Detect which cell encompasses the target text, then output its [x, y] center coordinate. 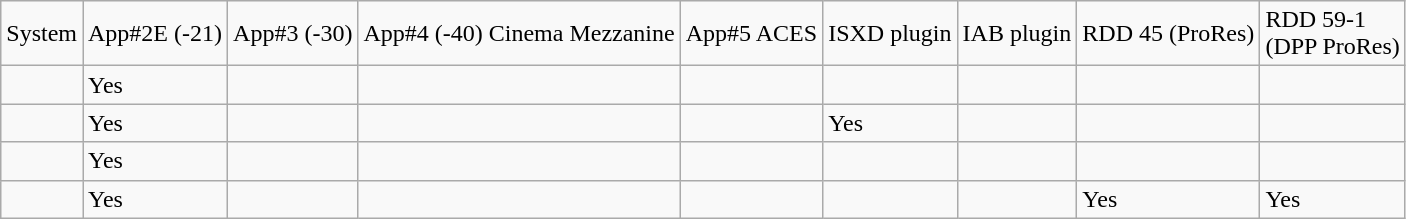
RDD 45 (ProRes) [1168, 34]
App#3 (-30) [293, 34]
ISXD plugin [890, 34]
RDD 59-1(DPP ProRes) [1333, 34]
App#4 (-40) Cinema Mezzanine [519, 34]
System [42, 34]
App#5 ACES [751, 34]
App#2E (-21) [154, 34]
IAB plugin [1017, 34]
